Extract the [X, Y] coordinate from the center of the cell holding the provided text.  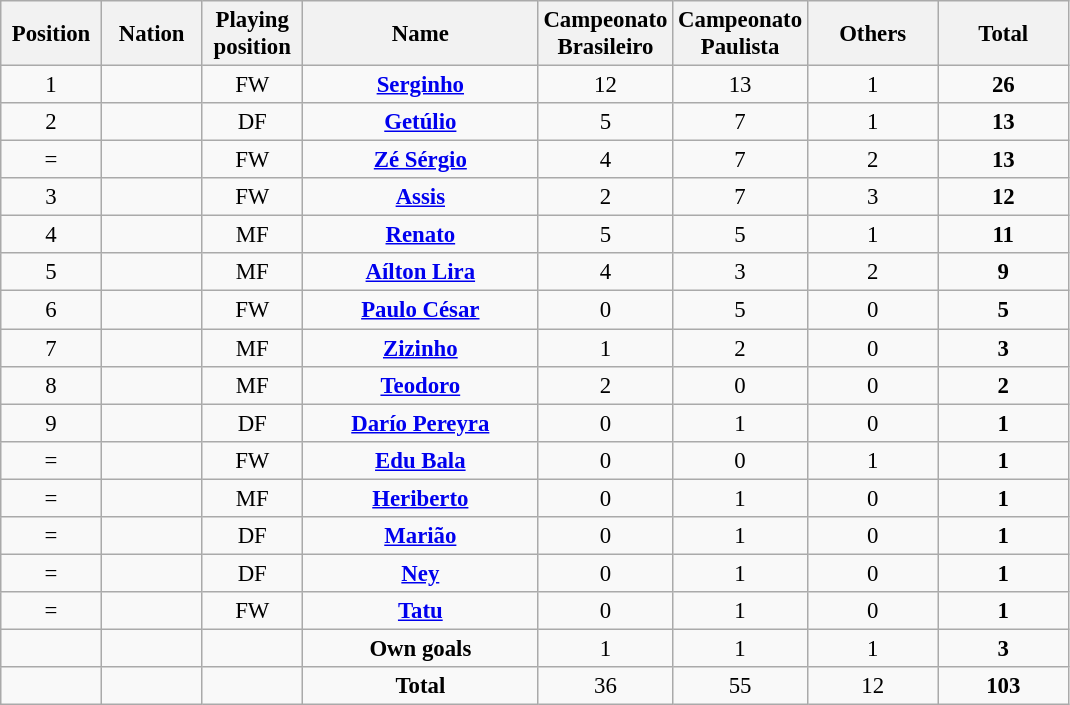
Getúlio [421, 122]
Darío Pereyra [421, 423]
Paulo César [421, 310]
Nation [152, 34]
Heriberto [421, 498]
Assis [421, 197]
Marião [421, 536]
6 [52, 310]
Renato [421, 235]
26 [1004, 85]
Position [52, 34]
Aílton Lira [421, 273]
Campeonato Brasileiro [606, 34]
36 [606, 686]
Others [872, 34]
103 [1004, 686]
Own goals [421, 648]
11 [1004, 235]
Name [421, 34]
Teodoro [421, 385]
Tatu [421, 611]
8 [52, 385]
55 [740, 686]
Edu Bala [421, 460]
Zé Sérgio [421, 160]
Ney [421, 573]
Campeonato Paulista [740, 34]
Playing position [252, 34]
Zizinho [421, 348]
Serginho [421, 85]
